Extract the (x, y) coordinate from the center of the cell holding the provided text.  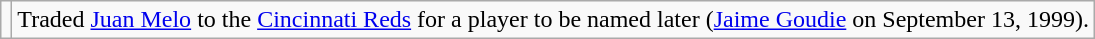
Traded Juan Melo to the Cincinnati Reds for a player to be named later (Jaime Goudie on September 13, 1999). (554, 20)
